Search for the cell housing the specified text and yield its (X, Y) center coordinate. 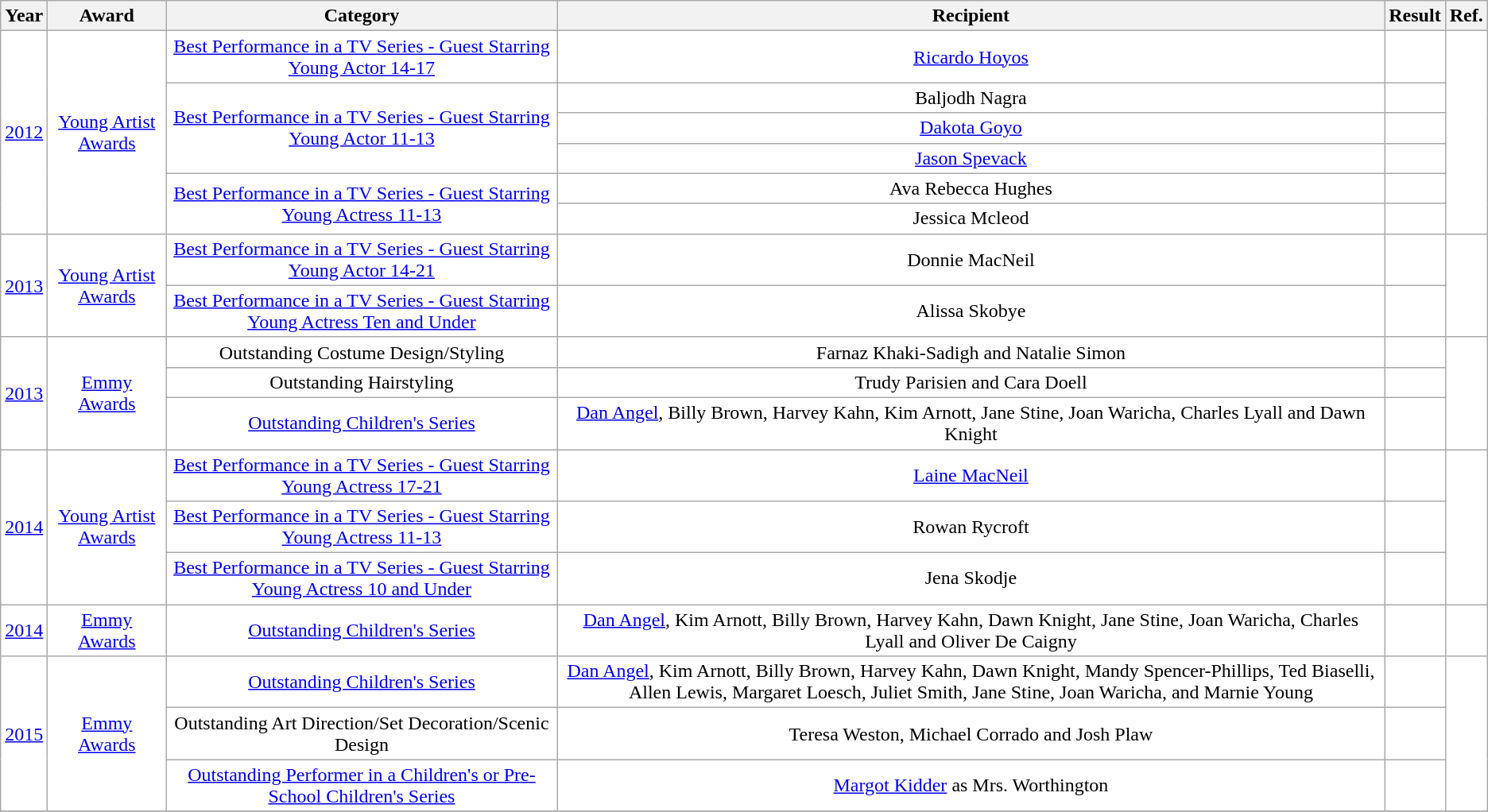
Trudy Parisien and Cara Doell (971, 382)
Award (107, 16)
Best Performance in a TV Series - Guest Starring Young Actor 14-21 (362, 259)
Dan Angel, Kim Arnott, Billy Brown, Harvey Kahn, Dawn Knight, Jane Stine, Joan Waricha, Charles Lyall and Oliver De Caigny (971, 631)
Ava Rebecca Hughes (971, 188)
Margot Kidder as Mrs. Worthington (971, 785)
Donnie MacNeil (971, 259)
Best Performance in a TV Series - Guest Starring Young Actress 10 and Under (362, 578)
Ricardo Hoyos (971, 57)
Jason Spevack (971, 158)
Best Performance in a TV Series - Guest Starring Young Actress Ten and Under (362, 311)
Outstanding Performer in a Children's or Pre-School Children's Series (362, 785)
Dakota Goyo (971, 128)
Teresa Weston, Michael Corrado and Josh Plaw (971, 734)
Jena Skodje (971, 578)
Outstanding Costume Design/Styling (362, 352)
Category (362, 16)
Best Performance in a TV Series - Guest Starring Young Actor 11-13 (362, 128)
Laine MacNeil (971, 475)
Farnaz Khaki-Sadigh and Natalie Simon (971, 352)
Alissa Skobye (971, 311)
Jessica Mcleod (971, 218)
Best Performance in a TV Series - Guest Starring Young Actress 17-21 (362, 475)
Dan Angel, Billy Brown, Harvey Kahn, Kim Arnott, Jane Stine, Joan Waricha, Charles Lyall and Dawn Knight (971, 423)
Recipient (971, 16)
Rowan Rycroft (971, 528)
Result (1415, 16)
2012 (24, 132)
Year (24, 16)
Ref. (1466, 16)
Outstanding Art Direction/Set Decoration/Scenic Design (362, 734)
2015 (24, 734)
Best Performance in a TV Series - Guest Starring Young Actor 14-17 (362, 57)
Outstanding Hairstyling (362, 382)
Baljodh Nagra (971, 98)
